Determine the [X, Y] coordinate at the center of the cell enclosing the given text.  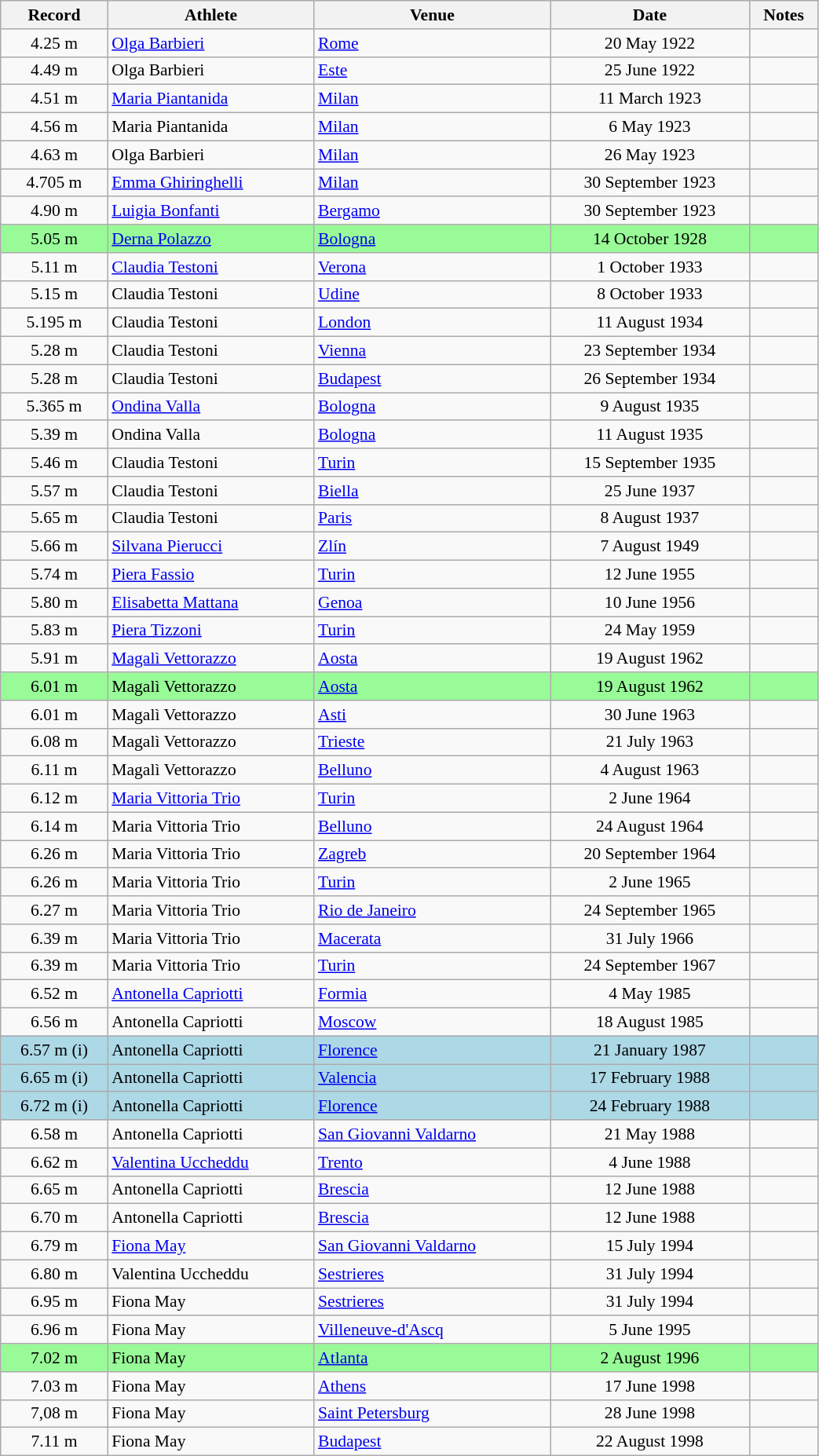
Asti [432, 715]
Zlín [432, 547]
6.57 m (i) [54, 1050]
Athens [432, 1386]
25 June 1937 [650, 491]
Atlanta [432, 1358]
6.52 m [54, 994]
Este [432, 71]
Bergamo [432, 211]
26 May 1923 [650, 155]
24 August 1964 [650, 826]
Luigia Bonfanti [210, 211]
4 June 1988 [650, 1162]
Genoa [432, 602]
Villeneuve-d'Ascq [432, 1330]
4.25 m [54, 43]
7,08 m [54, 1414]
6.80 m [54, 1274]
11 August 1934 [650, 323]
6.08 m [54, 742]
Paris [432, 518]
6.65 m [54, 1190]
6.56 m [54, 1022]
7.11 m [54, 1442]
28 June 1998 [650, 1414]
5.74 m [54, 575]
Piera Fassio [210, 575]
2 August 1996 [650, 1358]
Piera Tizzoni [210, 631]
26 September 1934 [650, 379]
15 July 1994 [650, 1246]
2 June 1964 [650, 799]
24 May 1959 [650, 631]
11 March 1923 [650, 99]
6.79 m [54, 1246]
25 June 1922 [650, 71]
5.91 m [54, 659]
6.14 m [54, 826]
Valencia [432, 1078]
Trieste [432, 742]
Rio de Janeiro [432, 910]
21 January 1987 [650, 1050]
12 June 1955 [650, 575]
15 September 1935 [650, 463]
6.27 m [54, 910]
4 May 1985 [650, 994]
4.705 m [54, 183]
4 August 1963 [650, 770]
Formia [432, 994]
6.12 m [54, 799]
Emma Ghiringhelli [210, 183]
22 August 1998 [650, 1442]
Trento [432, 1162]
Date [650, 15]
1 October 1933 [650, 267]
Elisabetta Mattana [210, 602]
4.56 m [54, 127]
4.90 m [54, 211]
Biella [432, 491]
Macerata [432, 938]
Venue [432, 15]
5.46 m [54, 463]
4.49 m [54, 71]
10 June 1956 [650, 602]
23 September 1934 [650, 351]
5.365 m [54, 407]
30 June 1963 [650, 715]
Moscow [432, 1022]
6.65 m (i) [54, 1078]
6.58 m [54, 1134]
17 February 1988 [650, 1078]
5.05 m [54, 239]
18 August 1985 [650, 1022]
24 September 1967 [650, 966]
5.39 m [54, 435]
Saint Petersburg [432, 1414]
21 July 1963 [650, 742]
4.51 m [54, 99]
31 July 1966 [650, 938]
21 May 1988 [650, 1134]
8 October 1933 [650, 294]
5.195 m [54, 323]
5.80 m [54, 602]
2 June 1965 [650, 883]
7 August 1949 [650, 547]
5.83 m [54, 631]
11 August 1935 [650, 435]
5 June 1995 [650, 1330]
5.66 m [54, 547]
5.11 m [54, 267]
Notes [784, 15]
Rome [432, 43]
Verona [432, 267]
20 May 1922 [650, 43]
8 August 1937 [650, 518]
Vienna [432, 351]
6 May 1923 [650, 127]
Udine [432, 294]
London [432, 323]
9 August 1935 [650, 407]
6.72 m (i) [54, 1107]
5.15 m [54, 294]
6.70 m [54, 1218]
17 June 1998 [650, 1386]
Silvana Pierucci [210, 547]
Record [54, 15]
7.03 m [54, 1386]
24 September 1965 [650, 910]
6.62 m [54, 1162]
Zagreb [432, 854]
6.95 m [54, 1302]
Athlete [210, 15]
24 February 1988 [650, 1107]
7.02 m [54, 1358]
4.63 m [54, 155]
5.57 m [54, 491]
5.65 m [54, 518]
Derna Polazzo [210, 239]
6.11 m [54, 770]
20 September 1964 [650, 854]
14 October 1928 [650, 239]
6.96 m [54, 1330]
